Identify which cell holds the provided text, then report its [x, y] central coordinate. 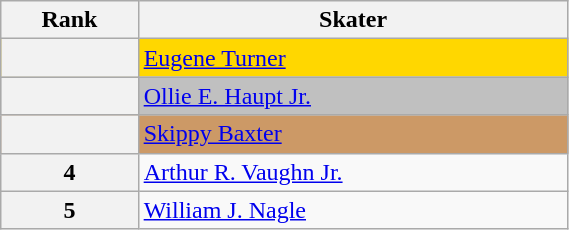
William J. Nagle [353, 210]
Ollie E. Haupt Jr. [353, 96]
Eugene Turner [353, 58]
Rank [70, 20]
Skippy Baxter [353, 134]
4 [70, 172]
5 [70, 210]
Arthur R. Vaughn Jr. [353, 172]
Skater [353, 20]
